Provide the [X, Y] coordinate of the cell's center where the given text is located.  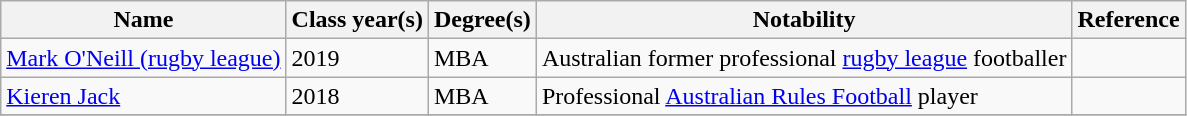
Professional Australian Rules Football player [804, 96]
Class year(s) [357, 20]
Notability [804, 20]
2018 [357, 96]
Australian former professional rugby league footballer [804, 58]
Mark O'Neill (rugby league) [144, 58]
Degree(s) [482, 20]
Reference [1128, 20]
Name [144, 20]
Kieren Jack [144, 96]
2019 [357, 58]
